For the text-containing cell, return its midpoint in (x, y) coordinate format. 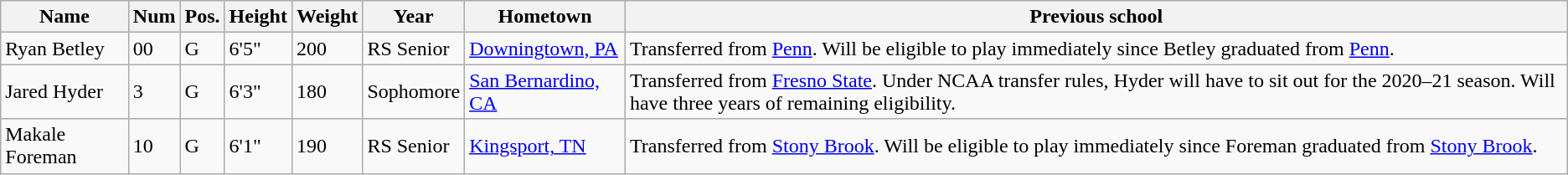
Height (258, 17)
Hometown (545, 17)
3 (154, 92)
6'5" (258, 49)
190 (327, 146)
Transferred from Penn. Will be eligible to play immediately since Betley graduated from Penn. (1096, 49)
Ryan Betley (65, 49)
Num (154, 17)
Downingtown, PA (545, 49)
Makale Foreman (65, 146)
San Bernardino, CA (545, 92)
Sophomore (414, 92)
Jared Hyder (65, 92)
6'3" (258, 92)
200 (327, 49)
6'1" (258, 146)
Name (65, 17)
Transferred from Stony Brook. Will be eligible to play immediately since Foreman graduated from Stony Brook. (1096, 146)
Previous school (1096, 17)
Year (414, 17)
00 (154, 49)
Kingsport, TN (545, 146)
180 (327, 92)
Weight (327, 17)
10 (154, 146)
Pos. (203, 17)
